Locate the cell with the specified text and output its [x, y] center coordinate. 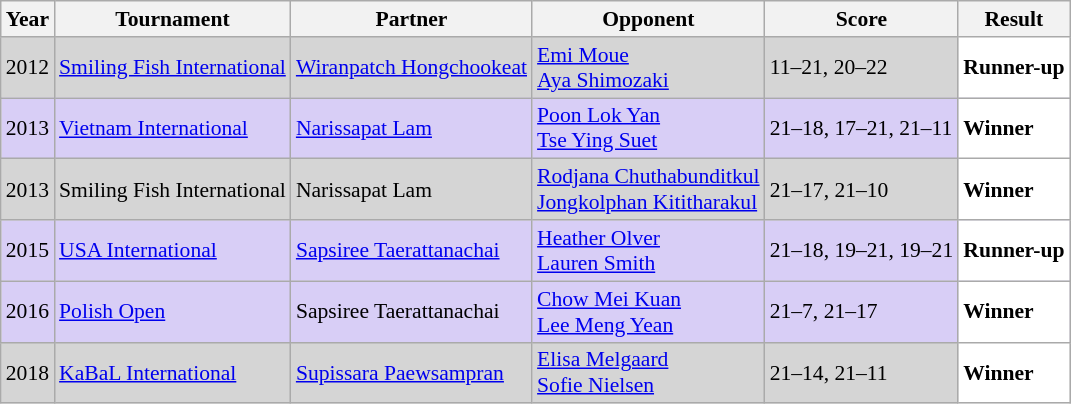
2018 [28, 372]
Poon Lok Yan Tse Ying Suet [648, 128]
Score [862, 19]
Elisa Melgaard Sofie Nielsen [648, 372]
Vietnam International [172, 128]
USA International [172, 250]
21–14, 21–11 [862, 372]
Partner [412, 19]
Result [1014, 19]
21–7, 21–17 [862, 312]
Rodjana Chuthabunditkul Jongkolphan Kititharakul [648, 190]
21–18, 17–21, 21–11 [862, 128]
2015 [28, 250]
2012 [28, 68]
Year [28, 19]
2016 [28, 312]
11–21, 20–22 [862, 68]
Wiranpatch Hongchookeat [412, 68]
Heather Olver Lauren Smith [648, 250]
Polish Open [172, 312]
Supissara Paewsampran [412, 372]
21–17, 21–10 [862, 190]
21–18, 19–21, 19–21 [862, 250]
Emi Moue Aya Shimozaki [648, 68]
Chow Mei Kuan Lee Meng Yean [648, 312]
Opponent [648, 19]
KaBaL International [172, 372]
Tournament [172, 19]
